Capture the cell that displays the provided text and extract its [X, Y] central coordinate. 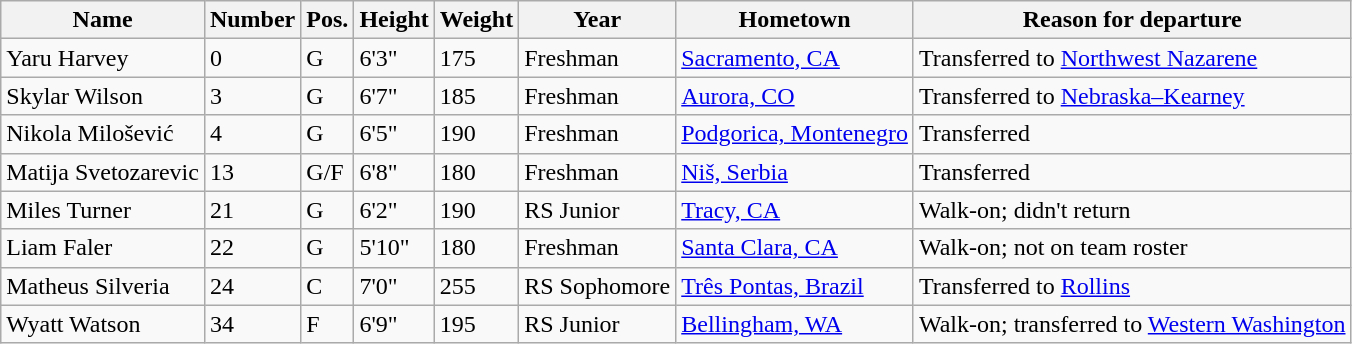
21 [252, 210]
Reason for departure [1132, 20]
Tracy, CA [795, 210]
4 [252, 134]
0 [252, 58]
Matija Svetozarevic [103, 172]
Skylar Wilson [103, 96]
RS Sophomore [598, 286]
Aurora, CO [795, 96]
Wyatt Watson [103, 324]
6'5" [394, 134]
G/F [328, 172]
Pos. [328, 20]
Yaru Harvey [103, 58]
Niš, Serbia [795, 172]
6'2" [394, 210]
Weight [476, 20]
Transferred to Northwest Nazarene [1132, 58]
Transferred to Rollins [1132, 286]
Matheus Silveria [103, 286]
Transferred to Nebraska–Kearney [1132, 96]
Number [252, 20]
13 [252, 172]
Name [103, 20]
Três Pontas, Brazil [795, 286]
Walk-on; didn't return [1132, 210]
Height [394, 20]
Sacramento, CA [795, 58]
F [328, 324]
7'0" [394, 286]
Podgorica, Montenegro [795, 134]
C [328, 286]
Hometown [795, 20]
Walk-on; not on team roster [1132, 248]
185 [476, 96]
Liam Faler [103, 248]
195 [476, 324]
6'3" [394, 58]
34 [252, 324]
6'9" [394, 324]
Santa Clara, CA [795, 248]
3 [252, 96]
255 [476, 286]
Bellingham, WA [795, 324]
175 [476, 58]
Walk-on; transferred to Western Washington [1132, 324]
22 [252, 248]
24 [252, 286]
6'7" [394, 96]
6'8" [394, 172]
Miles Turner [103, 210]
Nikola Milošević [103, 134]
5'10" [394, 248]
Year [598, 20]
